Search for the cell housing the specified text and yield its [x, y] center coordinate. 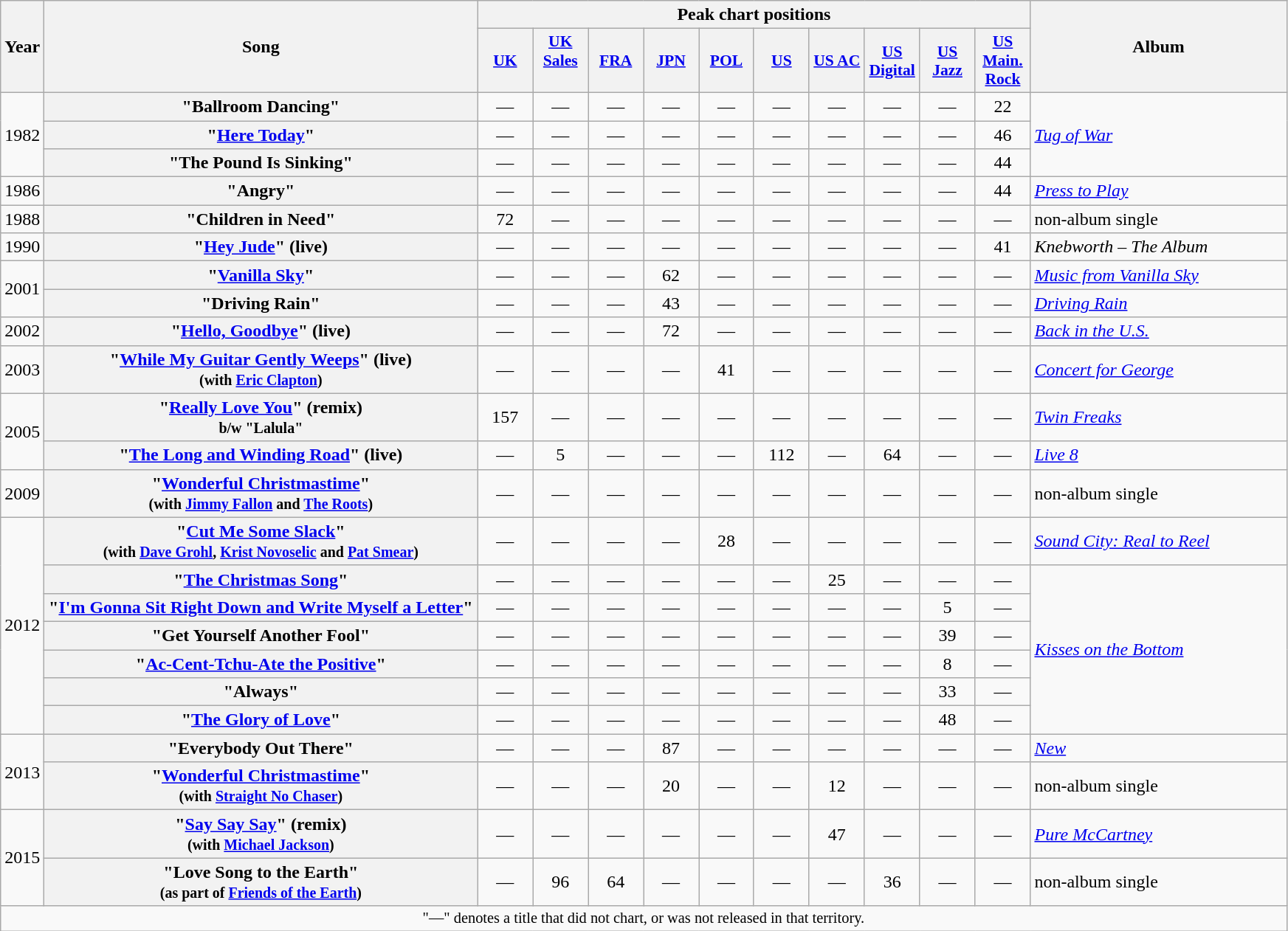
UK [505, 60]
28 [726, 541]
Driving Rain [1159, 303]
New [1159, 748]
2001 [22, 289]
46 [1002, 135]
Live 8 [1159, 455]
UK Sales [561, 60]
20 [672, 786]
87 [672, 748]
FRA [616, 60]
39 [948, 635]
"Really Love You" (remix)b/w "Lalula" [261, 418]
2013 [22, 772]
Back in the U.S. [1159, 331]
"Ac-Cent-Tchu-Ate the Positive" [261, 663]
Song [261, 47]
2005 [22, 431]
33 [948, 692]
"The Christmas Song" [261, 579]
62 [672, 275]
"Wonderful Christmastime"(with Straight No Chaser) [261, 786]
2015 [22, 858]
8 [948, 663]
43 [672, 303]
96 [561, 882]
Knebworth – The Album [1159, 247]
Tug of War [1159, 134]
"Love Song to the Earth"(as part of Friends of the Earth) [261, 882]
"Always" [261, 692]
"Ballroom Dancing" [261, 106]
1988 [22, 219]
"Angry" [261, 191]
157 [505, 418]
Concert for George [1159, 369]
"The Pound Is Sinking" [261, 163]
POL [726, 60]
US Jazz [948, 60]
Twin Freaks [1159, 418]
47 [837, 834]
"Driving Rain" [261, 303]
Pure McCartney [1159, 834]
1990 [22, 247]
USMain.Rock [1002, 60]
"Say Say Say" (remix)(with Michael Jackson) [261, 834]
Album [1159, 47]
JPN [672, 60]
"While My Guitar Gently Weeps" (live)(with Eric Clapton) [261, 369]
36 [892, 882]
1982 [22, 134]
US [781, 60]
"Wonderful Christmastime"(with Jimmy Fallon and The Roots) [261, 493]
"I'm Gonna Sit Right Down and Write Myself a Letter" [261, 607]
"Get Yourself Another Fool" [261, 635]
112 [781, 455]
Kisses on the Bottom [1159, 649]
US Digital [892, 60]
"Here Today" [261, 135]
"Hey Jude" (live) [261, 247]
22 [1002, 106]
2002 [22, 331]
Press to Play [1159, 191]
2012 [22, 626]
"The Glory of Love" [261, 720]
48 [948, 720]
US AC [837, 60]
"—" denotes a title that did not chart, or was not released in that territory. [644, 918]
"The Long and Winding Road" (live) [261, 455]
Sound City: Real to Reel [1159, 541]
1986 [22, 191]
"Children in Need" [261, 219]
"Cut Me Some Slack"(with Dave Grohl, Krist Novoselic and Pat Smear) [261, 541]
"Vanilla Sky" [261, 275]
Peak chart positions [754, 15]
"Hello, Goodbye" (live) [261, 331]
2009 [22, 493]
25 [837, 579]
2003 [22, 369]
12 [837, 786]
Music from Vanilla Sky [1159, 275]
"Everybody Out There" [261, 748]
Year [22, 47]
